Detect which cell encompasses the target text, then output its (x, y) center coordinate. 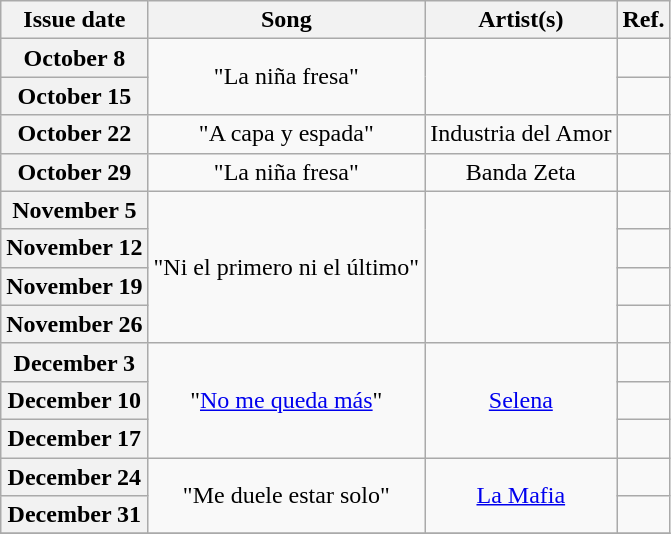
Artist(s) (521, 20)
Song (286, 20)
November 12 (74, 248)
December 24 (74, 477)
La Mafia (521, 496)
October 22 (74, 134)
December 10 (74, 400)
November 26 (74, 324)
November 5 (74, 210)
December 3 (74, 362)
Industria del Amor (521, 134)
October 29 (74, 172)
Issue date (74, 20)
October 15 (74, 96)
November 19 (74, 286)
October 8 (74, 58)
December 31 (74, 515)
"No me queda más" (286, 400)
December 17 (74, 438)
"A capa y espada" (286, 134)
Banda Zeta (521, 172)
"Ni el primero ni el último" (286, 267)
"Me duele estar solo" (286, 496)
Ref. (644, 20)
Selena (521, 400)
